Find where the given text appears and provide that cell's center as [x, y] coordinate. 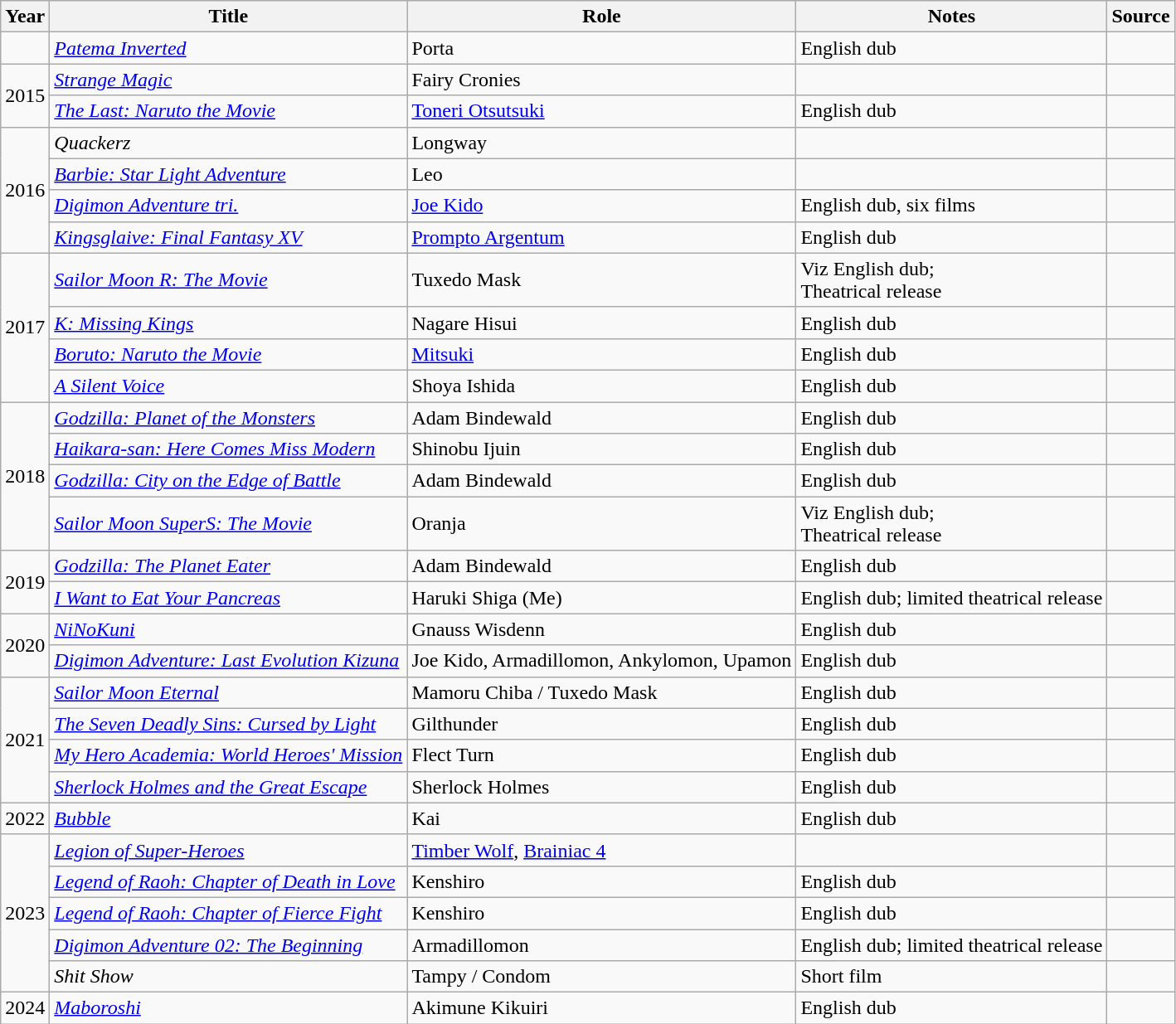
Tuxedo Mask [602, 280]
Godzilla: City on the Edge of Battle [229, 481]
Shoya Ishida [602, 386]
Mamoru Chiba / Tuxedo Mask [602, 692]
Kingsglaive: Final Fantasy XV [229, 237]
Nagare Hisui [602, 323]
Haikara-san: Here Comes Miss Modern [229, 449]
Short film [952, 977]
2024 [25, 1008]
Sailor Moon SuperS: The Movie [229, 524]
Bubble [229, 818]
My Hero Academia: World Heroes' Mission [229, 755]
Prompto Argentum [602, 237]
Sherlock Holmes and the Great Escape [229, 787]
Sailor Moon Eternal [229, 692]
K: Missing Kings [229, 323]
2016 [25, 190]
Joe Kido [602, 206]
Longway [602, 143]
Source [1141, 17]
2017 [25, 327]
A Silent Voice [229, 386]
2021 [25, 740]
Mitsuki [602, 354]
Legion of Super-Heroes [229, 850]
The Seven Deadly Sins: Cursed by Light [229, 724]
Legend of Raoh: Chapter of Fierce Fight [229, 913]
Notes [952, 17]
Boruto: Naruto the Movie [229, 354]
2020 [25, 645]
Toneri Otsutsuki [602, 111]
Joe Kido, Armadillomon, Ankylomon, Upamon [602, 661]
Digimon Adventure tri. [229, 206]
Godzilla: Planet of the Monsters [229, 417]
2018 [25, 476]
Patema Inverted [229, 48]
Gnauss Wisdenn [602, 629]
Maboroshi [229, 1008]
Strange Magic [229, 80]
2019 [25, 582]
Title [229, 17]
The Last: Naruto the Movie [229, 111]
Godzilla: The Planet Eater [229, 566]
Role [602, 17]
Legend of Raoh: Chapter of Death in Love [229, 881]
2022 [25, 818]
English dub, six films [952, 206]
Fairy Cronies [602, 80]
Quackerz [229, 143]
Armadillomon [602, 944]
2023 [25, 913]
Shinobu Ijuin [602, 449]
Tampy / Condom [602, 977]
Year [25, 17]
Barbie: Star Light Adventure [229, 174]
Gilthunder [602, 724]
Akimune Kikuiri [602, 1008]
Timber Wolf, Brainiac 4 [602, 850]
Kai [602, 818]
I Want to Eat Your Pancreas [229, 598]
Haruki Shiga (Me) [602, 598]
NiNoKuni [229, 629]
Digimon Adventure 02: The Beginning [229, 944]
Porta [602, 48]
Leo [602, 174]
Oranja [602, 524]
2015 [25, 95]
Flect Turn [602, 755]
Shit Show [229, 977]
Digimon Adventure: Last Evolution Kizuna [229, 661]
Sailor Moon R: The Movie [229, 280]
Sherlock Holmes [602, 787]
